From the cell containing the given text, extract its center point as (x, y) coordinate. 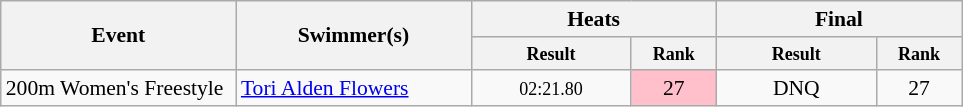
Heats (594, 19)
Event (118, 36)
Swimmer(s) (354, 36)
02:21.80 (551, 88)
200m Women's Freestyle (118, 88)
DNQ (796, 88)
Tori Alden Flowers (354, 88)
Final (838, 19)
